Pinpoint the cell where the given text exists, returning its (X, Y) midpoint coordinate. 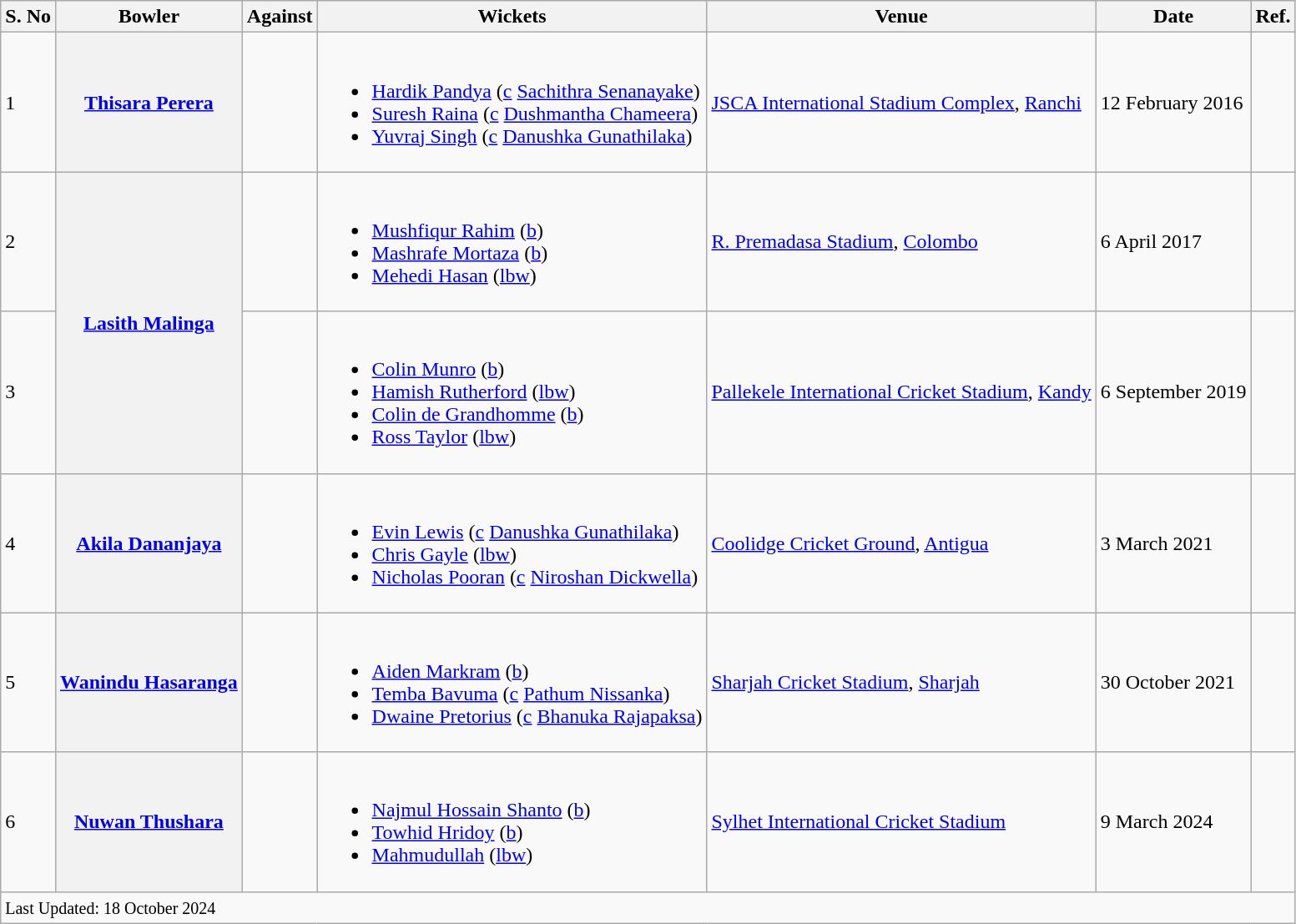
Akila Dananjaya (149, 543)
Evin Lewis (c Danushka Gunathilaka)Chris Gayle (lbw)Nicholas Pooran (c Niroshan Dickwella) (512, 543)
6 (28, 821)
Hardik Pandya (c Sachithra Senanayake)Suresh Raina (c Dushmantha Chameera)Yuvraj Singh (c Danushka Gunathilaka) (512, 102)
Sharjah Cricket Stadium, Sharjah (901, 683)
4 (28, 543)
Colin Munro (b)Hamish Rutherford (lbw)Colin de Grandhomme (b)Ross Taylor (lbw) (512, 392)
Bowler (149, 17)
JSCA International Stadium Complex, Ranchi (901, 102)
Najmul Hossain Shanto (b)Towhid Hridoy (b)Mahmudullah (lbw) (512, 821)
Sylhet International Cricket Stadium (901, 821)
Mushfiqur Rahim (b)Mashrafe Mortaza (b)Mehedi Hasan (lbw) (512, 242)
12 February 2016 (1173, 102)
Nuwan Thushara (149, 821)
2 (28, 242)
Lasith Malinga (149, 322)
Thisara Perera (149, 102)
Against (280, 17)
Coolidge Cricket Ground, Antigua (901, 543)
3 (28, 392)
6 September 2019 (1173, 392)
Last Updated: 18 October 2024 (648, 907)
6 April 2017 (1173, 242)
Wickets (512, 17)
Aiden Markram (b)Temba Bavuma (c Pathum Nissanka)Dwaine Pretorius (c Bhanuka Rajapaksa) (512, 683)
Venue (901, 17)
Pallekele International Cricket Stadium, Kandy (901, 392)
9 March 2024 (1173, 821)
Wanindu Hasaranga (149, 683)
R. Premadasa Stadium, Colombo (901, 242)
3 March 2021 (1173, 543)
S. No (28, 17)
Ref. (1273, 17)
5 (28, 683)
30 October 2021 (1173, 683)
Date (1173, 17)
1 (28, 102)
